Identify which cell holds the provided text, then report its (x, y) central coordinate. 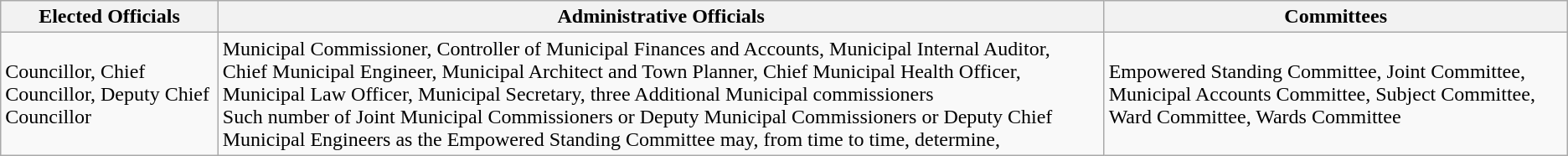
Elected Officials (110, 17)
Empowered Standing Committee, Joint Committee, Municipal Accounts Committee, Subject Committee, Ward Committee, Wards Committee (1335, 94)
Councillor, Chief Councillor, Deputy Chief Councillor (110, 94)
Administrative Officials (661, 17)
Committees (1335, 17)
